Return [x, y] of the center of cell containing provided text 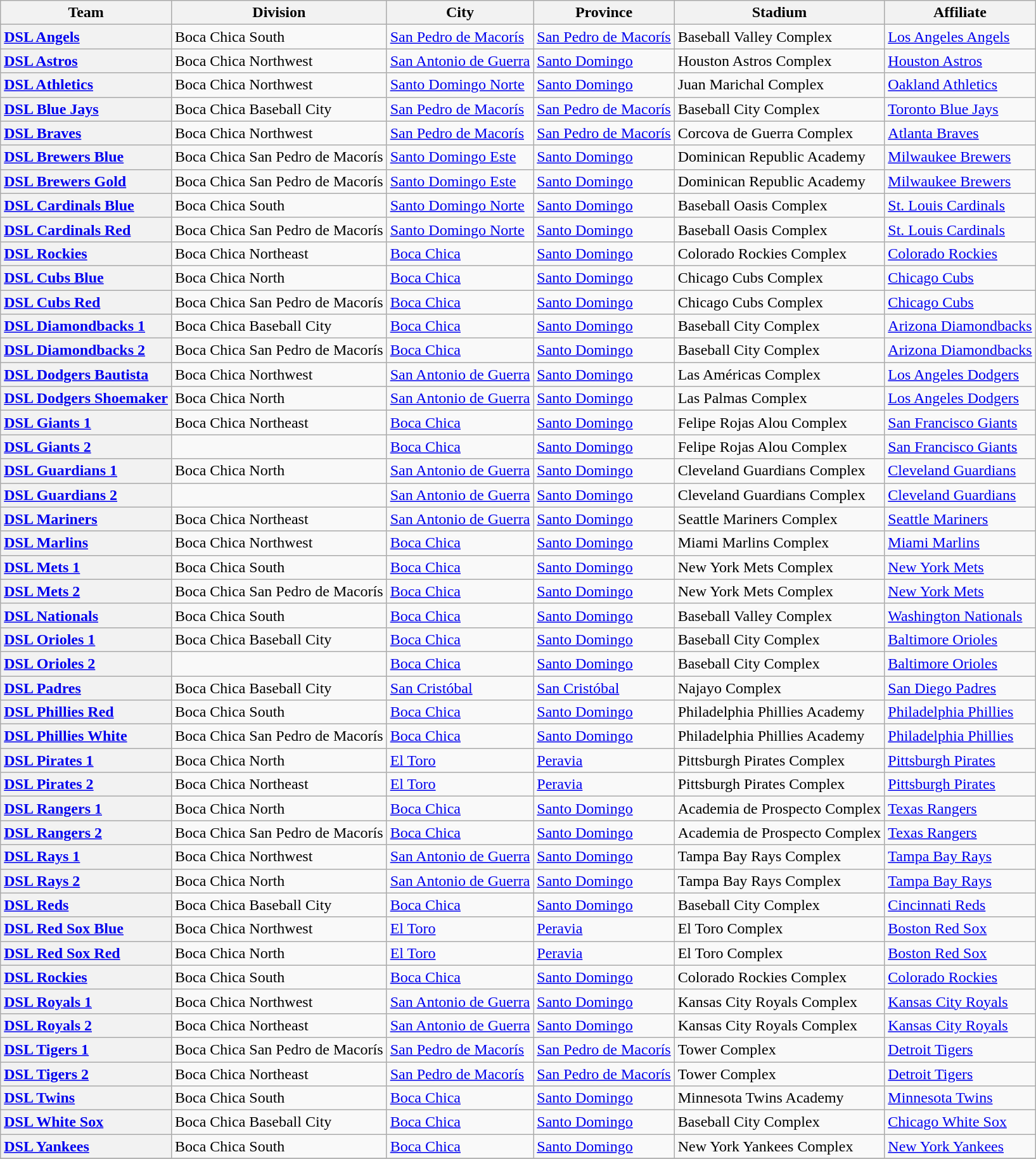
Minnesota Twins Academy [779, 1098]
DSL Pirates 1 [86, 760]
DSL Phillies White [86, 736]
DSL Rays 2 [86, 881]
DSL Reds [86, 905]
Minnesota Twins [960, 1098]
Atlanta Braves [960, 133]
DSL Orioles 2 [86, 663]
Miami Marlins Complex [779, 543]
Najayo Complex [779, 688]
DSL Nationals [86, 615]
DSL Brewers Blue [86, 157]
Las Américas Complex [779, 375]
DSL Red Sox Blue [86, 929]
DSL Blue Jays [86, 109]
DSL Phillies Red [86, 712]
DSL Rangers 1 [86, 809]
DSL Astros [86, 61]
DSL Red Sox Red [86, 953]
DSL Orioles 1 [86, 639]
Toronto Blue Jays [960, 109]
Los Angeles Angels [960, 37]
DSL Dodgers Shoemaker [86, 399]
DSL Cardinals Blue [86, 205]
DSL Tigers 1 [86, 1049]
DSL Brewers Gold [86, 181]
DSL White Sox [86, 1122]
San Diego Padres [960, 688]
DSL Diamondbacks 1 [86, 326]
Houston Astros Complex [779, 61]
DSL Royals 2 [86, 1025]
DSL Marlins [86, 543]
DSL Guardians 2 [86, 495]
DSL Guardians 1 [86, 471]
DSL Rays 1 [86, 857]
DSL Giants 1 [86, 423]
DSL Royals 1 [86, 1001]
DSL Pirates 2 [86, 784]
City [460, 13]
Oakland Athletics [960, 85]
Houston Astros [960, 61]
DSL Yankees [86, 1146]
Las Palmas Complex [779, 399]
DSL Mariners [86, 519]
DSL Giants 2 [86, 447]
Juan Marichal Complex [779, 85]
DSL Rangers 2 [86, 833]
DSL Diamondbacks 2 [86, 350]
Seattle Mariners Complex [779, 519]
Corcova de Guerra Complex [779, 133]
DSL Twins [86, 1098]
New York Yankees Complex [779, 1146]
Washington Nationals [960, 615]
DSL Mets 1 [86, 567]
DSL Tigers 2 [86, 1074]
Team [86, 13]
DSL Braves [86, 133]
DSL Cubs Blue [86, 278]
DSL Cubs Red [86, 302]
DSL Padres [86, 688]
DSL Mets 2 [86, 591]
Stadium [779, 13]
Affiliate [960, 13]
Seattle Mariners [960, 519]
Division [279, 13]
Chicago White Sox [960, 1122]
DSL Athletics [86, 85]
Miami Marlins [960, 543]
New York Yankees [960, 1146]
DSL Dodgers Bautista [86, 375]
DSL Cardinals Red [86, 229]
Cincinnati Reds [960, 905]
DSL Angels [86, 37]
Province [604, 13]
